Detect which cell encompasses the target text, then output its [X, Y] center coordinate. 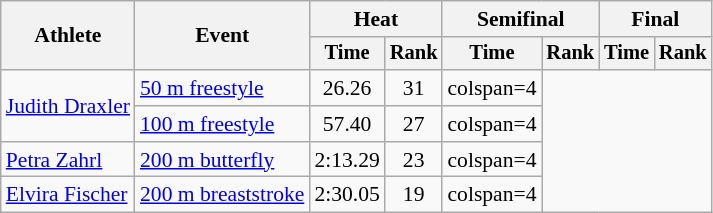
50 m freestyle [222, 88]
Athlete [68, 36]
2:13.29 [346, 160]
200 m butterfly [222, 160]
27 [414, 124]
Event [222, 36]
200 m breaststroke [222, 195]
26.26 [346, 88]
Semifinal [520, 19]
23 [414, 160]
Final [655, 19]
Petra Zahrl [68, 160]
57.40 [346, 124]
Elvira Fischer [68, 195]
Judith Draxler [68, 106]
2:30.05 [346, 195]
Heat [376, 19]
31 [414, 88]
19 [414, 195]
100 m freestyle [222, 124]
